Extract the (X, Y) coordinate from the center of the cell holding the provided text.  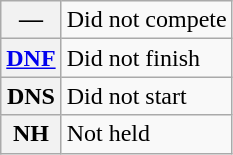
Did not start (146, 96)
NH (31, 134)
Not held (146, 134)
DNS (31, 96)
— (31, 20)
DNF (31, 58)
Did not finish (146, 58)
Did not compete (146, 20)
